Output the (x, y) coordinate of the center of the cell containing the given text.  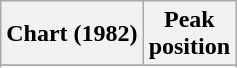
Peak position (189, 34)
Chart (1982) (72, 34)
